Detect which cell encompasses the target text, then output its (X, Y) center coordinate. 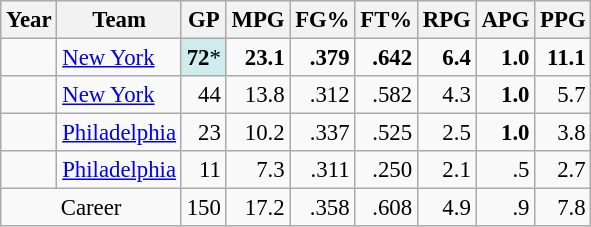
.311 (322, 170)
10.2 (258, 133)
7.3 (258, 170)
PPG (563, 20)
.250 (386, 170)
44 (204, 95)
.337 (322, 133)
13.8 (258, 95)
GP (204, 20)
72* (204, 58)
APG (506, 20)
6.4 (446, 58)
.5 (506, 170)
150 (204, 208)
17.2 (258, 208)
5.7 (563, 95)
Career (92, 208)
.525 (386, 133)
.312 (322, 95)
11.1 (563, 58)
RPG (446, 20)
3.8 (563, 133)
.358 (322, 208)
MPG (258, 20)
23.1 (258, 58)
4.9 (446, 208)
7.8 (563, 208)
.379 (322, 58)
.9 (506, 208)
FG% (322, 20)
FT% (386, 20)
Team (119, 20)
.608 (386, 208)
11 (204, 170)
.642 (386, 58)
4.3 (446, 95)
Year (29, 20)
2.5 (446, 133)
23 (204, 133)
2.1 (446, 170)
2.7 (563, 170)
.582 (386, 95)
